Provide the (X, Y) coordinate of the cell's center where the given text is located.  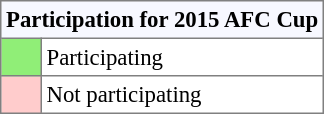
Participating (182, 57)
Not participating (182, 95)
Participation for 2015 AFC Cup (162, 20)
